Capture the cell that displays the provided text and extract its [X, Y] central coordinate. 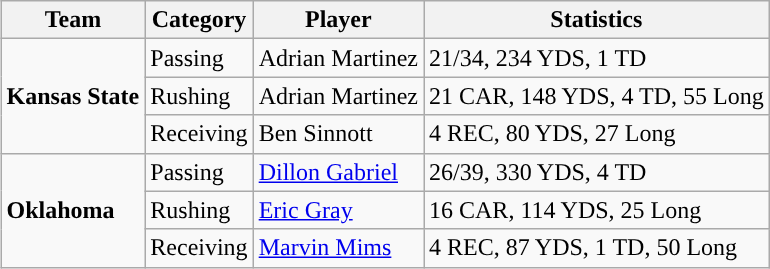
26/39, 330 YDS, 4 TD [597, 172]
Statistics [597, 20]
Marvin Mims [338, 248]
Dillon Gabriel [338, 172]
Kansas State [73, 96]
4 REC, 87 YDS, 1 TD, 50 Long [597, 248]
Oklahoma [73, 210]
Team [73, 20]
21/34, 234 YDS, 1 TD [597, 58]
4 REC, 80 YDS, 27 Long [597, 134]
Category [199, 20]
Eric Gray [338, 210]
Ben Sinnott [338, 134]
21 CAR, 148 YDS, 4 TD, 55 Long [597, 96]
Player [338, 20]
16 CAR, 114 YDS, 25 Long [597, 210]
